Provide the [X, Y] coordinate of the cell's center where the given text is located.  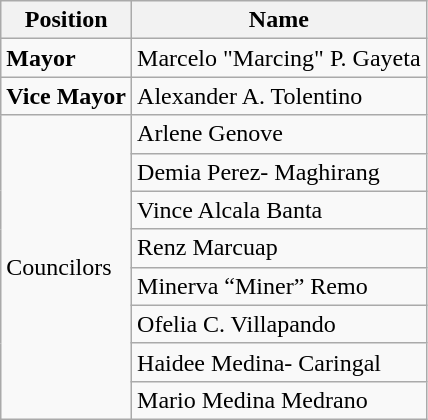
Name [280, 20]
Demia Perez- Maghirang [280, 172]
Councilors [66, 267]
Mario Medina Medrano [280, 400]
Minerva “Miner” Remo [280, 286]
Ofelia C. Villapando [280, 324]
Mayor [66, 58]
Marcelo "Marcing" P. Gayeta [280, 58]
Alexander A. Tolentino [280, 96]
Vice Mayor [66, 96]
Vince Alcala Banta [280, 210]
Haidee Medina- Caringal [280, 362]
Position [66, 20]
Renz Marcuap [280, 248]
Arlene Genove [280, 134]
